Detect which cell encompasses the target text, then output its [x, y] center coordinate. 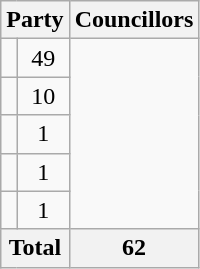
Total [35, 248]
62 [134, 248]
Councillors [134, 20]
49 [43, 58]
Party [35, 20]
10 [43, 96]
